Determine the (X, Y) coordinate at the center of the cell enclosing the given text.  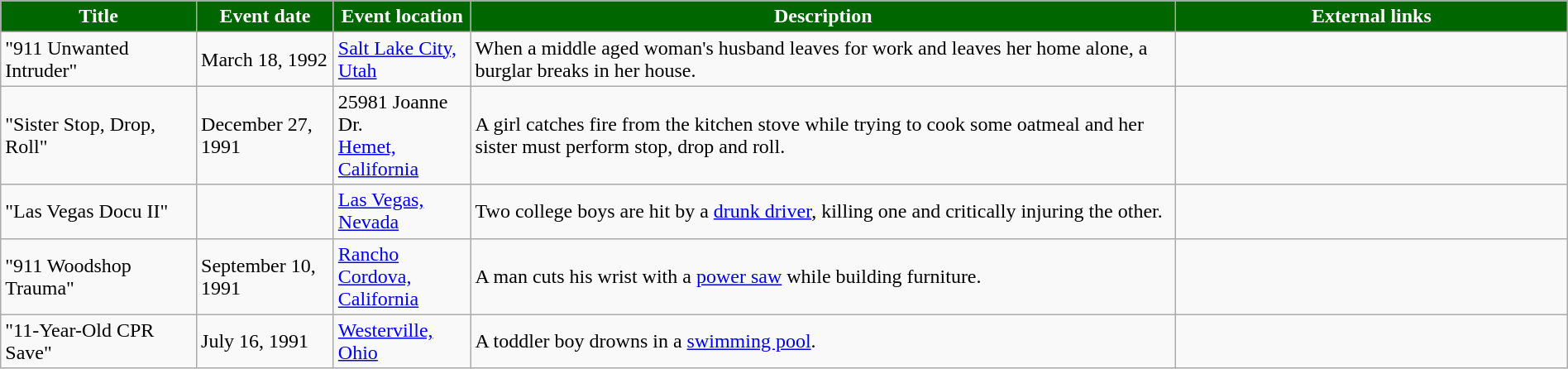
A girl catches fire from the kitchen stove while trying to cook some oatmeal and her sister must perform stop, drop and roll. (824, 136)
Las Vegas, Nevada (402, 212)
"Las Vegas Docu II" (99, 212)
Event date (265, 17)
Two college boys are hit by a drunk driver, killing one and critically injuring the other. (824, 212)
Westerville, Ohio (402, 341)
July 16, 1991 (265, 341)
When a middle aged woman's husband leaves for work and leaves her home alone, a burglar breaks in her house. (824, 60)
"Sister Stop, Drop, Roll" (99, 136)
External links (1372, 17)
Description (824, 17)
Event location (402, 17)
Rancho Cordova, California (402, 276)
A man cuts his wrist with a power saw while building furniture. (824, 276)
September 10, 1991 (265, 276)
Title (99, 17)
"11-Year-Old CPR Save" (99, 341)
March 18, 1992 (265, 60)
Salt Lake City, Utah (402, 60)
25981 Joanne Dr.Hemet, California (402, 136)
December 27, 1991 (265, 136)
"911 Unwanted Intruder" (99, 60)
"911 Woodshop Trauma" (99, 276)
A toddler boy drowns in a swimming pool. (824, 341)
